Return [X, Y] of the center of cell containing provided text 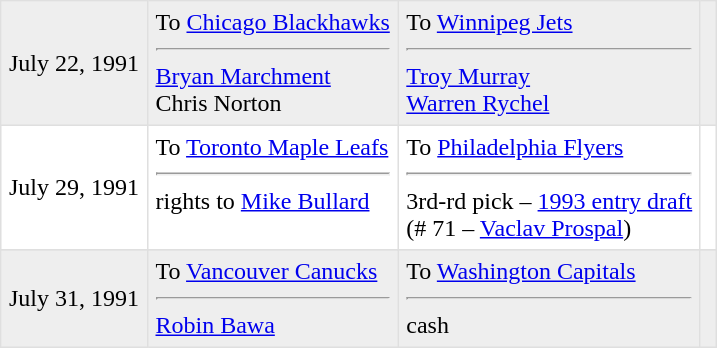
To Vancouver CanucksRobin Bawa [272, 299]
To Philadelphia Flyers3rd-rd pick – 1993 entry draft(# 71 – Vaclav Prospal) [549, 187]
July 29, 1991 [74, 187]
To Washington Capitalscash [549, 299]
To Toronto Maple Leafsrights to Mike Bullard [272, 187]
July 31, 1991 [74, 299]
To Chicago BlackhawksBryan MarchmentChris Norton [272, 63]
July 22, 1991 [74, 63]
To Winnipeg JetsTroy MurrayWarren Rychel [549, 63]
